Find where the given text appears and provide that cell's center as [x, y] coordinate. 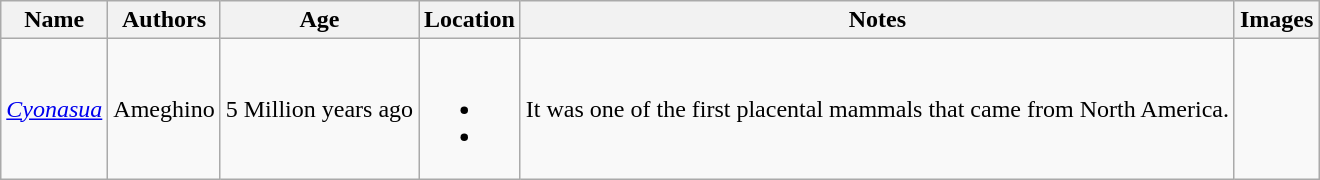
Notes [877, 20]
Images [1276, 20]
Age [319, 20]
5 Million years ago [319, 109]
Cyonasua [54, 109]
It was one of the first placental mammals that came from North America. [877, 109]
Authors [164, 20]
Ameghino [164, 109]
Name [54, 20]
Location [470, 20]
